Identify which cell holds the provided text, then report its (X, Y) central coordinate. 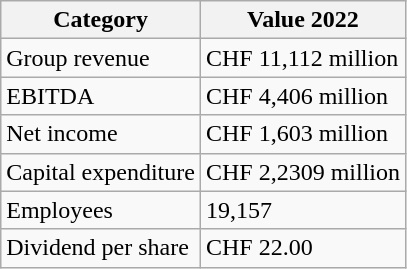
Value 2022 (302, 20)
EBITDA (101, 96)
Net income (101, 134)
Dividend per share (101, 248)
Group revenue (101, 58)
Category (101, 20)
CHF 11,112 million (302, 58)
CHF 1,603 million (302, 134)
CHF 4,406 million (302, 96)
Capital expenditure (101, 172)
CHF 22.00 (302, 248)
Employees (101, 210)
19,157 (302, 210)
CHF 2,2309 million (302, 172)
